Determine the [x, y] coordinate at the center of the cell enclosing the given text.  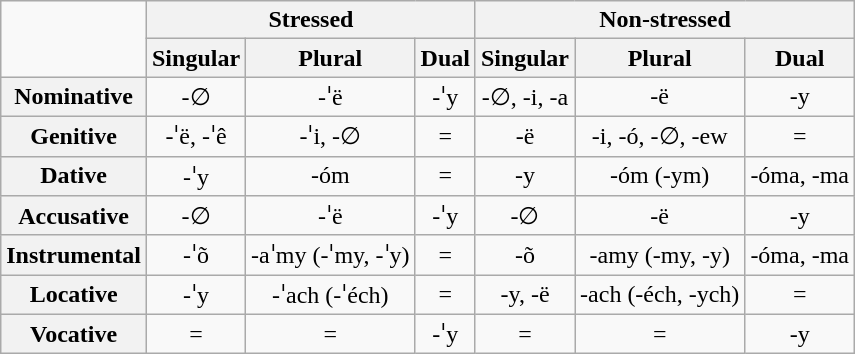
Genitive [74, 136]
-amy (-my, -y) [660, 255]
-y, -ë [524, 295]
-aˈmy (-ˈmy, -ˈy) [330, 255]
-õ [524, 255]
Accusative [74, 216]
-∅, -i, -a [524, 97]
-i, -ó, -∅, -ew [660, 136]
Stressed [310, 20]
-ˈach (-ˈéch) [330, 295]
Dative [74, 176]
Instrumental [74, 255]
Non-stressed [664, 20]
-ach (-éch, -ych) [660, 295]
-óm [330, 176]
-óm (-ym) [660, 176]
Nominative [74, 97]
Vocative [74, 334]
-ˈõ [196, 255]
Locative [74, 295]
-ˈë, -ˈê [196, 136]
-ˈi, -∅ [330, 136]
